For the text-containing cell, return its midpoint in [x, y] coordinate format. 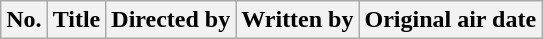
No. [24, 20]
Directed by [171, 20]
Original air date [450, 20]
Title [76, 20]
Written by [298, 20]
